Locate the cell with the specified text and output its [X, Y] center coordinate. 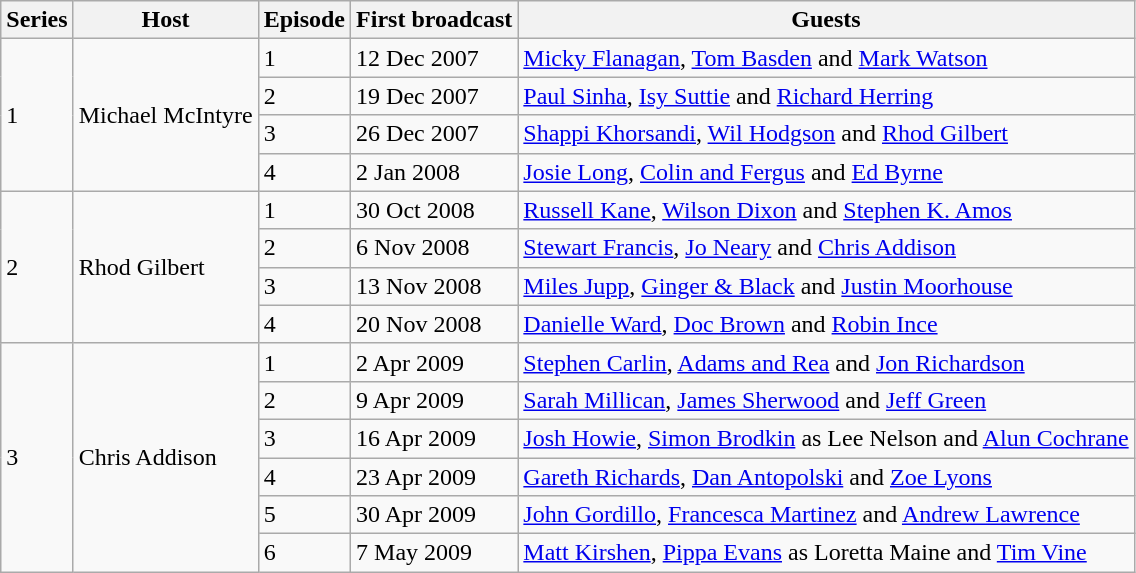
9 Apr 2009 [434, 400]
Josie Long, Colin and Fergus and Ed Byrne [826, 172]
Stewart Francis, Jo Neary and Chris Addison [826, 248]
John Gordillo, Francesca Martinez and Andrew Lawrence [826, 515]
Russell Kane, Wilson Dixon and Stephen K. Amos [826, 210]
Danielle Ward, Doc Brown and Robin Ince [826, 324]
Episode [304, 20]
2 Jan 2008 [434, 172]
Stephen Carlin, Adams and Rea and Jon Richardson [826, 362]
Michael McIntyre [166, 115]
Gareth Richards, Dan Antopolski and Zoe Lyons [826, 477]
30 Apr 2009 [434, 515]
13 Nov 2008 [434, 286]
Miles Jupp, Ginger & Black and Justin Moorhouse [826, 286]
6 Nov 2008 [434, 248]
26 Dec 2007 [434, 134]
20 Nov 2008 [434, 324]
Josh Howie, Simon Brodkin as Lee Nelson and Alun Cochrane [826, 438]
Guests [826, 20]
Matt Kirshen, Pippa Evans as Loretta Maine and Tim Vine [826, 553]
Sarah Millican, James Sherwood and Jeff Green [826, 400]
5 [304, 515]
30 Oct 2008 [434, 210]
Shappi Khorsandi, Wil Hodgson and Rhod Gilbert [826, 134]
Chris Addison [166, 457]
First broadcast [434, 20]
23 Apr 2009 [434, 477]
7 May 2009 [434, 553]
16 Apr 2009 [434, 438]
2 Apr 2009 [434, 362]
Host [166, 20]
Paul Sinha, Isy Suttie and Richard Herring [826, 96]
Rhod Gilbert [166, 267]
Series [37, 20]
19 Dec 2007 [434, 96]
Micky Flanagan, Tom Basden and Mark Watson [826, 58]
6 [304, 553]
12 Dec 2007 [434, 58]
